Extract the (x, y) coordinate from the center of the cell holding the provided text.  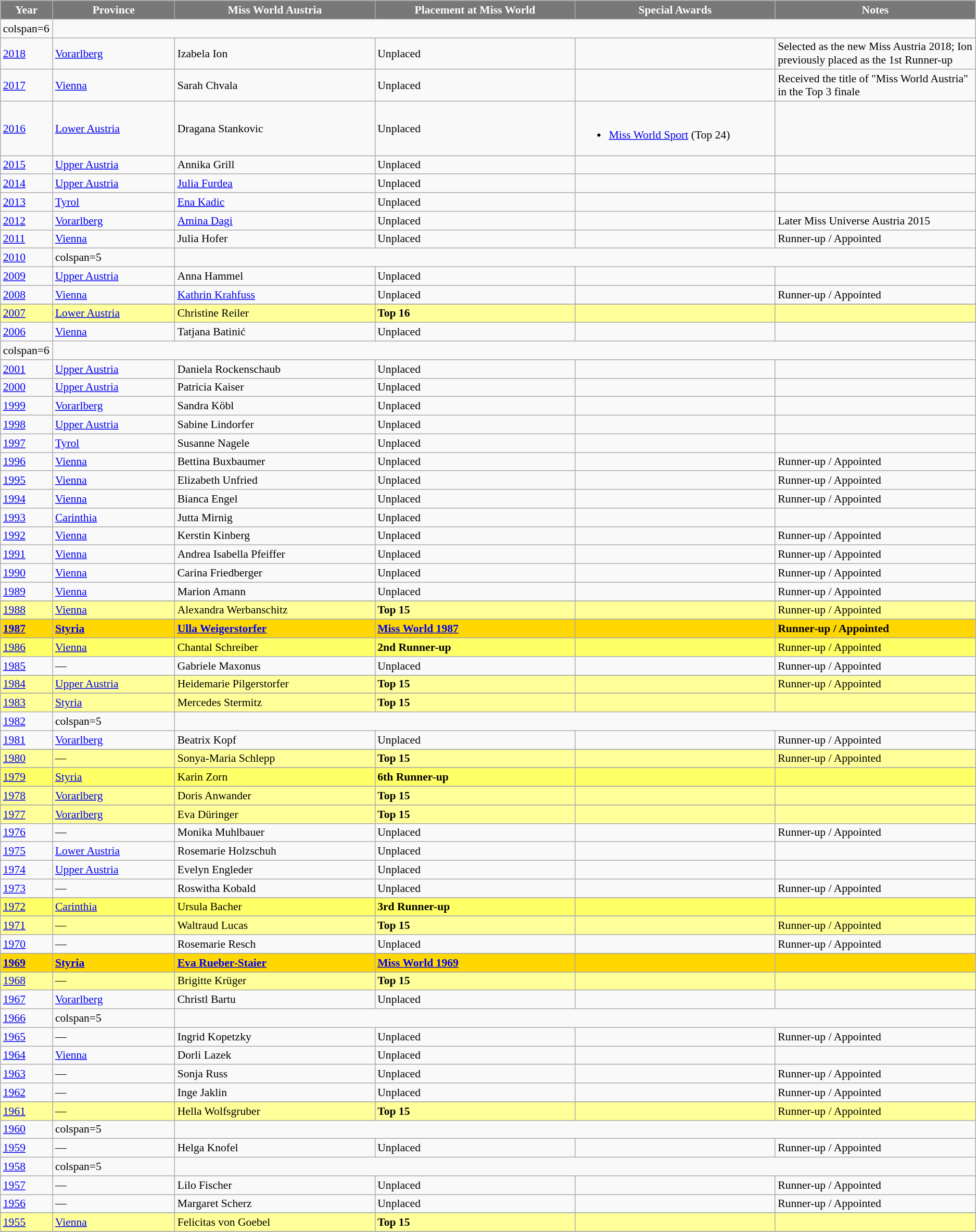
Doris Anwander (275, 796)
Ena Kadic (275, 202)
Tatjana Batinić (275, 332)
Christine Reiler (275, 313)
2009 (27, 276)
Annika Grill (275, 165)
1957 (27, 1185)
1973 (27, 888)
2013 (27, 202)
1997 (27, 443)
1984 (27, 684)
Marion Amann (275, 592)
1986 (27, 647)
Miss World 1969 (475, 963)
Lilo Fischer (275, 1185)
Roswitha Kobald (275, 888)
1955 (27, 1223)
1989 (27, 592)
Patricia Kaiser (275, 387)
Felicitas von Goebel (275, 1223)
Gabriele Maxonus (275, 666)
2007 (27, 313)
Monika Muhlbauer (275, 833)
1961 (27, 1111)
2016 (27, 129)
Sonya-Maria Schlepp (275, 759)
2010 (27, 258)
1960 (27, 1129)
1969 (27, 963)
1959 (27, 1148)
1995 (27, 481)
Margaret Scherz (275, 1204)
Eva Düringer (275, 814)
2012 (27, 221)
1994 (27, 499)
1987 (27, 629)
Ursula Bacher (275, 907)
Bianca Engel (275, 499)
2017 (27, 85)
1998 (27, 425)
Julia Hofer (275, 239)
1991 (27, 555)
1992 (27, 536)
1979 (27, 777)
1971 (27, 926)
1993 (27, 518)
Beatrix Kopf (275, 740)
Top 16 (475, 313)
Selected as the new Miss Austria 2018; Ion previously placed as the 1st Runner-up (876, 53)
Carina Friedberger (275, 573)
Alexandra Werbanschitz (275, 610)
2018 (27, 53)
1988 (27, 610)
Miss World Austria (275, 10)
Anna Hammel (275, 276)
Heidemarie Pilgerstorfer (275, 684)
Placement at Miss World (475, 10)
1999 (27, 406)
1983 (27, 703)
Izabela Ion (275, 53)
1981 (27, 740)
Andrea Isabella Pfeiffer (275, 555)
Notes (876, 10)
Miss World Sport (Top 24) (675, 129)
Chantal Schreiber (275, 647)
Hella Wolfsgruber (275, 1111)
1970 (27, 944)
1956 (27, 1204)
6th Runner-up (475, 777)
Year (27, 10)
2006 (27, 332)
Dragana Stankovic (275, 129)
Sonja Russ (275, 1074)
Jutta Mirnig (275, 518)
Sarah Chvala (275, 85)
1974 (27, 870)
1972 (27, 907)
Sabine Lindorfer (275, 425)
Ingrid Kopetzky (275, 1037)
Christl Bartu (275, 1000)
Ulla Weigerstorfer (275, 629)
Susanne Nagele (275, 443)
1980 (27, 759)
Rosemarie Resch (275, 944)
1976 (27, 833)
Rosemarie Holzschuh (275, 851)
Dorli Lazek (275, 1055)
1975 (27, 851)
2015 (27, 165)
Inge Jaklin (275, 1092)
1990 (27, 573)
3rd Runner-up (475, 907)
Bettina Buxbaumer (275, 462)
1985 (27, 666)
Karin Zorn (275, 777)
Elizabeth Unfried (275, 481)
2nd Runner-up (475, 647)
Eva Rueber-Staier (275, 963)
Special Awards (675, 10)
Miss World 1987 (475, 629)
Mercedes Stermitz (275, 703)
1967 (27, 1000)
1968 (27, 981)
Waltraud Lucas (275, 926)
1958 (27, 1167)
1996 (27, 462)
1965 (27, 1037)
Brigitte Krüger (275, 981)
2000 (27, 387)
1978 (27, 796)
1963 (27, 1074)
2011 (27, 239)
2001 (27, 369)
1966 (27, 1019)
Helga Knofel (275, 1148)
1982 (27, 722)
2014 (27, 184)
Sandra Köbl (275, 406)
Julia Furdea (275, 184)
1964 (27, 1055)
2008 (27, 295)
Daniela Rockenschaub (275, 369)
Evelyn Engleder (275, 870)
Province (113, 10)
Amina Dagi (275, 221)
1977 (27, 814)
Kathrin Krahfuss (275, 295)
1962 (27, 1092)
Received the title of "Miss World Austria" in the Top 3 finale (876, 85)
Later Miss Universe Austria 2015 (876, 221)
Kerstin Kinberg (275, 536)
